Capture the cell that displays the provided text and extract its [x, y] central coordinate. 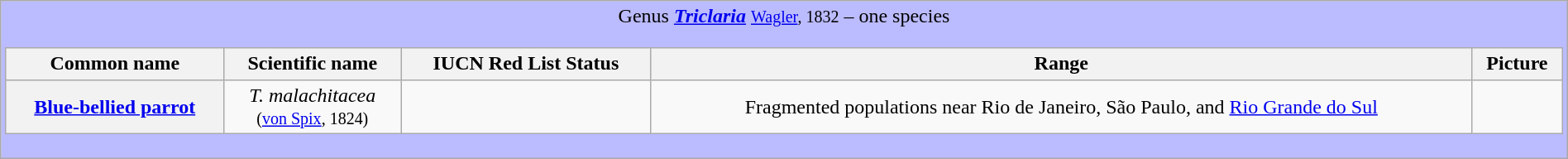
Blue-bellied parrot [114, 106]
Common name [114, 64]
IUCN Red List Status [526, 64]
T. malachitacea (von Spix, 1824) [313, 106]
Range [1062, 64]
Scientific name [313, 64]
Picture [1517, 64]
Fragmented populations near Rio de Janeiro, São Paulo, and Rio Grande do Sul [1062, 106]
